Find where the given text appears and provide that cell's center as (x, y) coordinate. 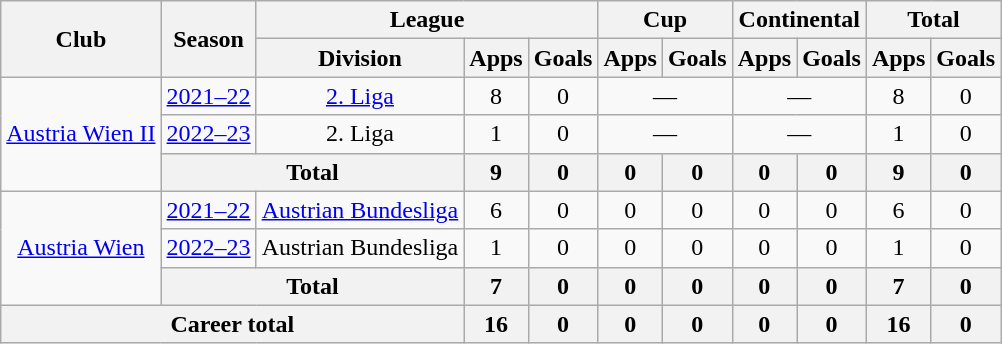
Continental (799, 20)
Cup (665, 20)
Division (360, 58)
Austria Wien (81, 248)
Austria Wien II (81, 134)
Season (208, 39)
Club (81, 39)
Career total (232, 324)
League (427, 20)
